Locate the cell with the specified text and output its [x, y] center coordinate. 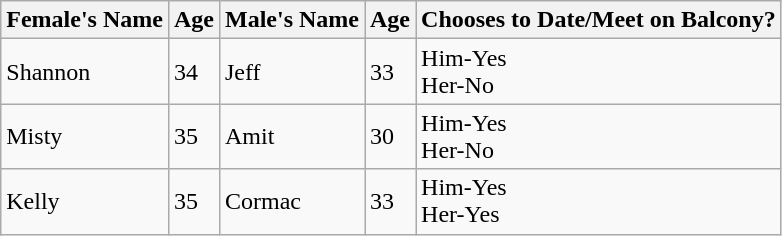
Shannon [85, 72]
30 [390, 136]
Cormac [292, 202]
Chooses to Date/Meet on Balcony? [599, 20]
Jeff [292, 72]
34 [194, 72]
Him-YesHer-Yes [599, 202]
Female's Name [85, 20]
Amit [292, 136]
Male's Name [292, 20]
Kelly [85, 202]
Misty [85, 136]
